From the cell containing the given text, extract its center point as [x, y] coordinate. 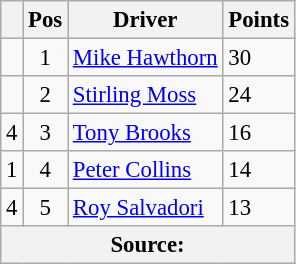
13 [258, 208]
Driver [146, 20]
Pos [46, 20]
Points [258, 20]
Mike Hawthorn [146, 58]
24 [258, 95]
Tony Brooks [146, 133]
2 [46, 95]
5 [46, 208]
Source: [148, 245]
Peter Collins [146, 170]
Stirling Moss [146, 95]
16 [258, 133]
30 [258, 58]
Roy Salvadori [146, 208]
3 [46, 133]
14 [258, 170]
